Output the (X, Y) coordinate of the center of the cell containing the given text.  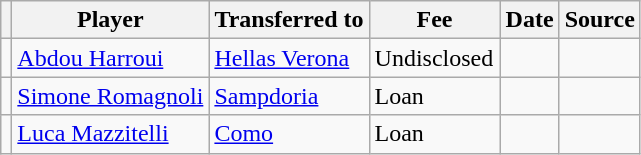
Transferred to (289, 20)
Sampdoria (289, 96)
Undisclosed (434, 58)
Player (110, 20)
Source (600, 20)
Fee (434, 20)
Hellas Verona (289, 58)
Como (289, 134)
Abdou Harroui (110, 58)
Luca Mazzitelli (110, 134)
Date (530, 20)
Simone Romagnoli (110, 96)
